Output the [x, y] coordinate of the center of the cell containing the given text.  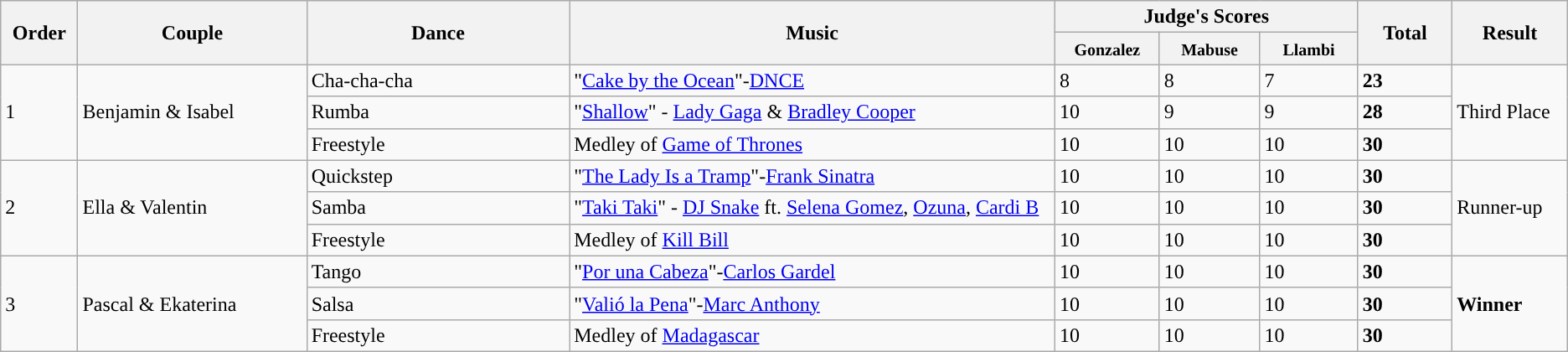
Third Place [1510, 112]
7 [1308, 80]
Benjamin & Isabel [193, 112]
Winner [1510, 303]
Pascal & Ekaterina [193, 303]
2 [39, 208]
Runner-up [1510, 208]
"Shallow" - Lady Gaga & Bradley Cooper [812, 112]
Tango [438, 272]
Medley of Kill Bill [812, 240]
Mabuse [1210, 49]
Total [1406, 33]
Salsa [438, 303]
23 [1406, 80]
"The Lady Is a Tramp"-Frank Sinatra [812, 176]
Dance [438, 33]
Gonzalez [1107, 49]
"Taki Taki" - DJ Snake ft. Selena Gomez, Ozuna, Cardi B [812, 208]
Llambi [1308, 49]
Couple [193, 33]
Medley of Game of Thrones [812, 144]
1 [39, 112]
Music [812, 33]
3 [39, 303]
Ella & Valentin [193, 208]
Quickstep [438, 176]
"Cake by the Ocean"-DNCE [812, 80]
Cha-cha-cha [438, 80]
Samba [438, 208]
Judge's Scores [1206, 17]
Medley of Madagascar [812, 335]
28 [1406, 112]
Result [1510, 33]
"Por una Cabeza"-Carlos Gardel [812, 272]
"Valió la Pena"-Marc Anthony [812, 303]
Rumba [438, 112]
Order [39, 33]
